For the text-containing cell, return its midpoint in [X, Y] coordinate format. 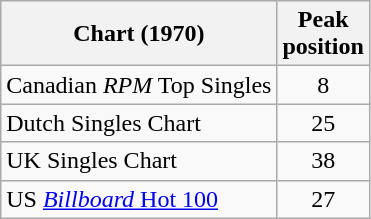
27 [323, 199]
8 [323, 85]
UK Singles Chart [139, 161]
US Billboard Hot 100 [139, 199]
25 [323, 123]
38 [323, 161]
Canadian RPM Top Singles [139, 85]
Chart (1970) [139, 34]
Peakposition [323, 34]
Dutch Singles Chart [139, 123]
